For the text-containing cell, return its midpoint in [X, Y] coordinate format. 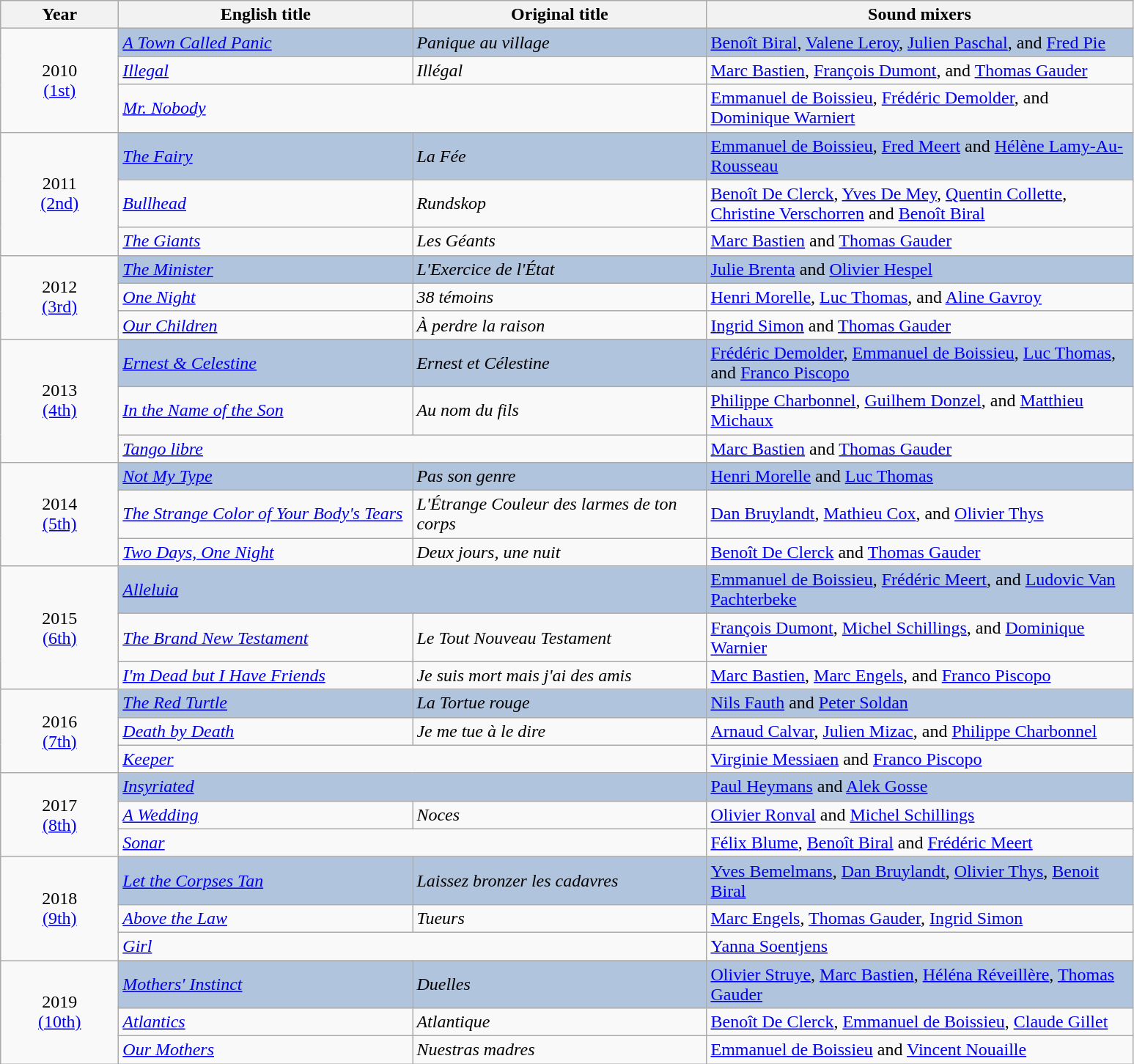
Dan Bruylandt, Mathieu Cox, and Olivier Thys [919, 515]
I'm Dead but I Have Friends [265, 675]
Marc Bastien, François Dumont, and Thomas Gauder [919, 70]
Philippe Charbonnel, Guilhem Donzel, and Matthieu Michaux [919, 411]
La Tortue rouge [560, 703]
François Dumont, Michel Schillings, and Dominique Warnier [919, 638]
Ingrid Simon and Thomas Gauder [919, 325]
Tango libre [413, 448]
2012(3rd) [60, 297]
The Minister [265, 269]
In the Name of the Son [265, 411]
2018(9th) [60, 908]
Benoît De Clerck, Emmanuel de Boissieu, Claude Gillet [919, 1022]
Duelles [560, 984]
Olivier Struye, Marc Bastien, Héléna Réveillère, Thomas Gauder [919, 984]
Paul Heymans and Alek Gosse [919, 787]
Sonar [413, 843]
Mr. Nobody [413, 109]
Ernest & Celestine [265, 362]
2019(10th) [60, 1012]
2010(1st) [60, 81]
Yanna Soentjens [919, 946]
Julie Brenta and Olivier Hespel [919, 269]
Year [60, 15]
Bullhead [265, 204]
Insyriated [413, 787]
Benoît De Clerck and Thomas Gauder [919, 552]
Yves Bemelmans, Dan Bruylandt, Olivier Thys, Benoit Biral [919, 880]
Mothers' Instinct [265, 984]
Le Tout Nouveau Testament [560, 638]
Deux jours, une nuit [560, 552]
The Red Turtle [265, 703]
Death by Death [265, 731]
La Fée [560, 155]
Atlantique [560, 1022]
Frédéric Demolder, Emmanuel de Boissieu, Luc Thomas, and Franco Piscopo [919, 362]
Panique au village [560, 43]
Au nom du fils [560, 411]
English title [265, 15]
Olivier Ronval and Michel Schillings [919, 815]
Nuestras madres [560, 1050]
2017(8th) [60, 815]
Alleluia [413, 590]
Je suis mort mais j'ai des amis [560, 675]
Benoît Biral, Valene Leroy, Julien Paschal, and Fred Pie [919, 43]
Marc Engels, Thomas Gauder, Ingrid Simon [919, 918]
The Fairy [265, 155]
Two Days, One Night [265, 552]
Arnaud Calvar, Julien Mizac, and Philippe Charbonnel [919, 731]
2013(4th) [60, 400]
Henri Morelle and Luc Thomas [919, 477]
Les Géants [560, 241]
The Strange Color of Your Body's Tears [265, 515]
Let the Corpses Tan [265, 880]
Not My Type [265, 477]
Marc Bastien, Marc Engels, and Franco Piscopo [919, 675]
Our Mothers [265, 1050]
2015(6th) [60, 628]
Benoît De Clerck, Yves De Mey, Quentin Collette, Christine Verschorren and Benoît Biral [919, 204]
L'Exercice de l'État [560, 269]
Nils Fauth and Peter Soldan [919, 703]
Our Children [265, 325]
The Giants [265, 241]
Félix Blume, Benoît Biral and Frédéric Meert [919, 843]
Je me tue à le dire [560, 731]
Emmanuel de Boissieu, Frédéric Demolder, and Dominique Warniert [919, 109]
Sound mixers [919, 15]
Ernest et Célestine [560, 362]
Emmanuel de Boissieu, Frédéric Meert, and Ludovic Van Pachterbeke [919, 590]
Virginie Messiaen and Franco Piscopo [919, 759]
The Brand New Testament [265, 638]
2014(5th) [60, 515]
Original title [560, 15]
38 témoins [560, 297]
2011(2nd) [60, 194]
Illégal [560, 70]
Keeper [413, 759]
Laissez bronzer les cadavres [560, 880]
One Night [265, 297]
Rundskop [560, 204]
Henri Morelle, Luc Thomas, and Aline Gavroy [919, 297]
Noces [560, 815]
Above the Law [265, 918]
Atlantics [265, 1022]
2016(7th) [60, 731]
L'Étrange Couleur des larmes de ton corps [560, 515]
Emmanuel de Boissieu and Vincent Nouaille [919, 1050]
A Wedding [265, 815]
À perdre la raison [560, 325]
Emmanuel de Boissieu, Fred Meert and Hélène Lamy-Au-Rousseau [919, 155]
Pas son genre [560, 477]
A Town Called Panic [265, 43]
Girl [413, 946]
Illegal [265, 70]
Tueurs [560, 918]
